Locate the cell with the specified text and output its (X, Y) center coordinate. 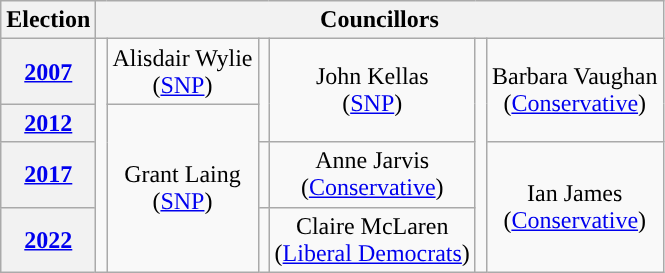
Councillors (380, 20)
2017 (48, 174)
Grant Laing(SNP) (182, 188)
2022 (48, 240)
Ian James(Conservative) (574, 207)
2007 (48, 72)
Election (48, 20)
Claire McLaren(Liberal Democrats) (372, 240)
Barbara Vaughan(Conservative) (574, 90)
John Kellas(SNP) (372, 90)
Anne Jarvis(Conservative) (372, 174)
2012 (48, 123)
Alisdair Wylie(SNP) (182, 72)
